Return the [X, Y] coordinate for the center point of the cell that contains the specified text.  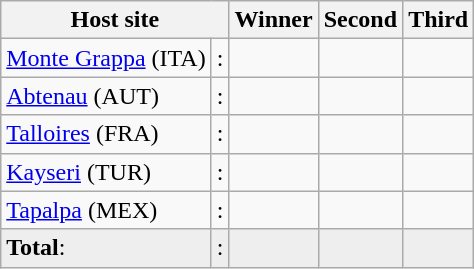
Winner [274, 20]
Tapalpa (MEX) [106, 210]
Monte Grappa (ITA) [106, 58]
Talloires (FRA) [106, 134]
Kayseri (TUR) [106, 172]
Host site [115, 20]
Second [360, 20]
Abtenau (AUT) [106, 96]
Total: [106, 248]
Third [438, 20]
